Identify which cell holds the provided text, then report its (x, y) central coordinate. 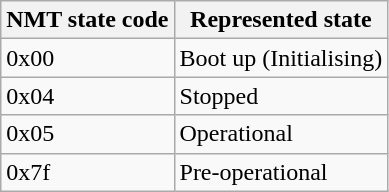
NMT state code (88, 20)
0x7f (88, 172)
Stopped (281, 96)
Pre-operational (281, 172)
Operational (281, 134)
Represented state (281, 20)
0x04 (88, 96)
0x05 (88, 134)
0x00 (88, 58)
Boot up (Initialising) (281, 58)
